From the cell containing the given text, extract its center point as [x, y] coordinate. 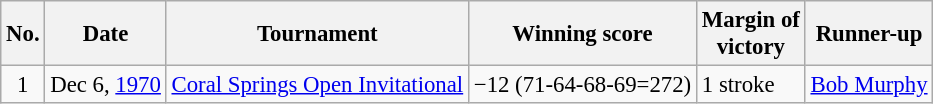
1 [23, 85]
−12 (71-64-68-69=272) [582, 85]
Tournament [317, 34]
Coral Springs Open Invitational [317, 85]
1 stroke [750, 85]
Winning score [582, 34]
Dec 6, 1970 [106, 85]
Margin ofvictory [750, 34]
Runner-up [869, 34]
No. [23, 34]
Bob Murphy [869, 85]
Date [106, 34]
